Determine the [X, Y] coordinate at the center of the cell enclosing the given text.  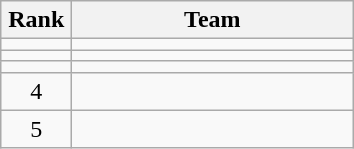
Rank [36, 20]
Team [212, 20]
4 [36, 91]
5 [36, 129]
